Identify which cell holds the provided text, then report its [x, y] central coordinate. 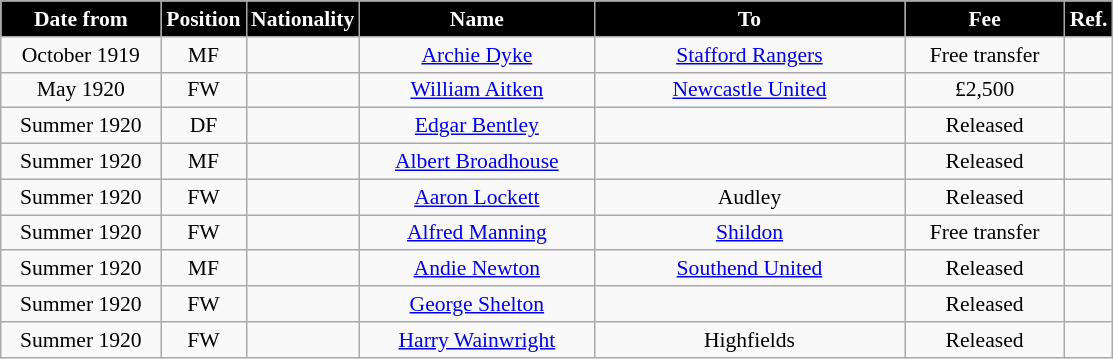
Fee [985, 19]
Aaron Lockett [476, 197]
Date from [81, 19]
October 1919 [81, 55]
£2,500 [985, 90]
Andie Newton [476, 269]
Ref. [1089, 19]
May 1920 [81, 90]
Position [204, 19]
Shildon [749, 233]
William Aitken [476, 90]
George Shelton [476, 304]
Nationality [302, 19]
To [749, 19]
DF [204, 126]
Harry Wainwright [476, 340]
Stafford Rangers [749, 55]
Edgar Bentley [476, 126]
Newcastle United [749, 90]
Highfields [749, 340]
Name [476, 19]
Southend United [749, 269]
Audley [749, 197]
Albert Broadhouse [476, 162]
Archie Dyke [476, 55]
Alfred Manning [476, 233]
